Output the [X, Y] coordinate of the center of the cell containing the given text.  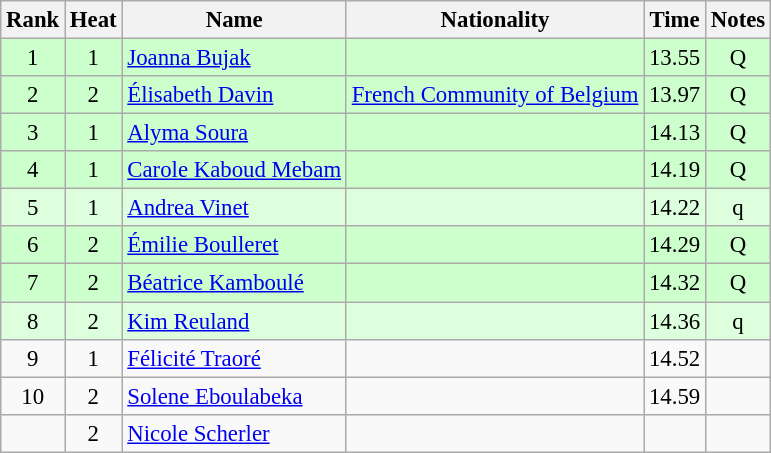
Time [675, 20]
14.52 [675, 358]
Alyma Soura [234, 133]
14.36 [675, 321]
Nationality [494, 20]
7 [33, 283]
Heat [94, 20]
Carole Kaboud Mebam [234, 170]
8 [33, 321]
14.19 [675, 170]
Joanna Bujak [234, 58]
14.29 [675, 245]
Rank [33, 20]
13.97 [675, 95]
Andrea Vinet [234, 208]
3 [33, 133]
13.55 [675, 58]
4 [33, 170]
Émilie Boulleret [234, 245]
Kim Reuland [234, 321]
14.32 [675, 283]
9 [33, 358]
Name [234, 20]
Félicité Traoré [234, 358]
Solene Eboulabeka [234, 396]
14.13 [675, 133]
Béatrice Kamboulé [234, 283]
10 [33, 396]
Nicole Scherler [234, 433]
French Community of Belgium [494, 95]
14.59 [675, 396]
Élisabeth Davin [234, 95]
5 [33, 208]
6 [33, 245]
14.22 [675, 208]
Notes [738, 20]
